Pinpoint the cell where the given text exists, returning its [X, Y] midpoint coordinate. 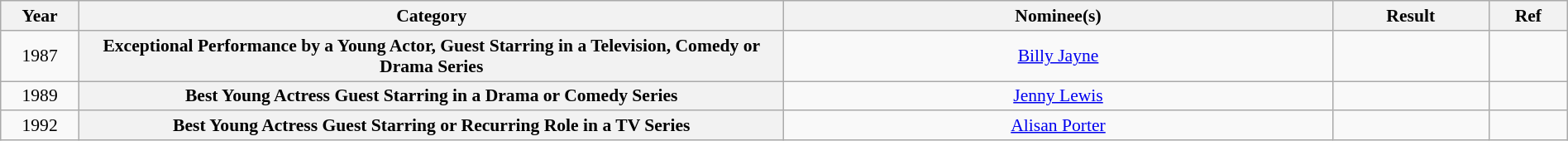
1987 [40, 56]
Alisan Porter [1059, 126]
Best Young Actress Guest Starring or Recurring Role in a TV Series [432, 126]
Jenny Lewis [1059, 96]
Year [40, 16]
Category [432, 16]
1992 [40, 126]
Ref [1528, 16]
1989 [40, 96]
Best Young Actress Guest Starring in a Drama or Comedy Series [432, 96]
Result [1411, 16]
Billy Jayne [1059, 56]
Nominee(s) [1059, 16]
Exceptional Performance by a Young Actor, Guest Starring in a Television, Comedy or Drama Series [432, 56]
